Capture the cell that displays the provided text and extract its [x, y] central coordinate. 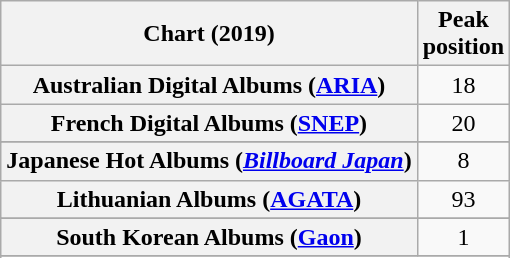
93 [463, 199]
French Digital Albums (SNEP) [209, 123]
Chart (2019) [209, 34]
1 [463, 237]
Lithuanian Albums (AGATA) [209, 199]
20 [463, 123]
18 [463, 85]
Japanese Hot Albums (Billboard Japan) [209, 161]
8 [463, 161]
Australian Digital Albums (ARIA) [209, 85]
Peakposition [463, 34]
South Korean Albums (Gaon) [209, 237]
